Output the [x, y] coordinate of the center of the cell containing the given text.  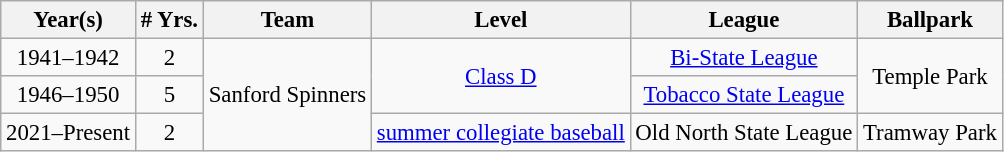
Ballpark [930, 20]
Class D [502, 76]
Sanford Spinners [287, 96]
# Yrs. [169, 20]
Tobacco State League [744, 95]
Bi-State League [744, 58]
1941–1942 [68, 58]
Temple Park [930, 76]
League [744, 20]
Old North State League [744, 133]
Team [287, 20]
Level [502, 20]
summer collegiate baseball [502, 133]
Tramway Park [930, 133]
1946–1950 [68, 95]
5 [169, 95]
2021–Present [68, 133]
Year(s) [68, 20]
